From the cell containing the given text, extract its center point as (X, Y) coordinate. 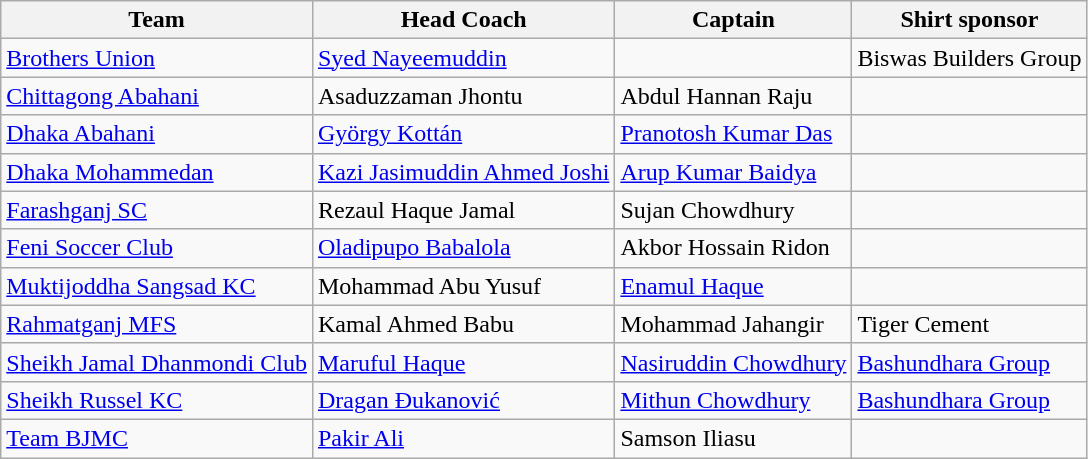
Mohammad Jahangir (734, 324)
Akbor Hossain Ridon (734, 248)
Rahmatganj MFS (157, 324)
Team BJMC (157, 438)
Pranotosh Kumar Das (734, 134)
Dhaka Abahani (157, 134)
Muktijoddha Sangsad KC (157, 286)
Nasiruddin Chowdhury (734, 362)
Sheikh Russel KC (157, 400)
Mithun Chowdhury (734, 400)
Asaduzzaman Jhontu (463, 96)
Abdul Hannan Raju (734, 96)
Farashganj SC (157, 210)
Feni Soccer Club (157, 248)
Sheikh Jamal Dhanmondi Club (157, 362)
Kamal Ahmed Babu (463, 324)
Chittagong Abahani (157, 96)
Oladipupo Babalola (463, 248)
Pakir Ali (463, 438)
Rezaul Haque Jamal (463, 210)
Brothers Union (157, 58)
Arup Kumar Baidya (734, 172)
Kazi Jasimuddin Ahmed Joshi (463, 172)
Biswas Builders Group (970, 58)
Sujan Chowdhury (734, 210)
Maruful Haque (463, 362)
Shirt sponsor (970, 20)
Captain (734, 20)
Tiger Cement (970, 324)
Dhaka Mohammedan (157, 172)
Mohammad Abu Yusuf (463, 286)
Samson Iliasu (734, 438)
Enamul Haque (734, 286)
Head Coach (463, 20)
Team (157, 20)
Syed Nayeemuddin (463, 58)
Dragan Đukanović (463, 400)
György Kottán (463, 134)
